From the cell containing the given text, extract its center point as (x, y) coordinate. 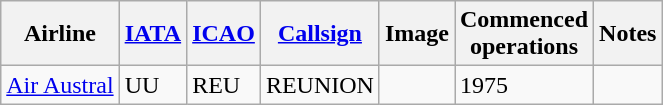
REU (224, 85)
Image (416, 34)
Notes (628, 34)
REUNION (320, 85)
Callsign (320, 34)
UU (153, 85)
1975 (524, 85)
Airline (60, 34)
IATA (153, 34)
ICAO (224, 34)
Commencedoperations (524, 34)
Air Austral (60, 85)
